Scan for the cell matching the given text and deliver its (X, Y) coordinate at center. 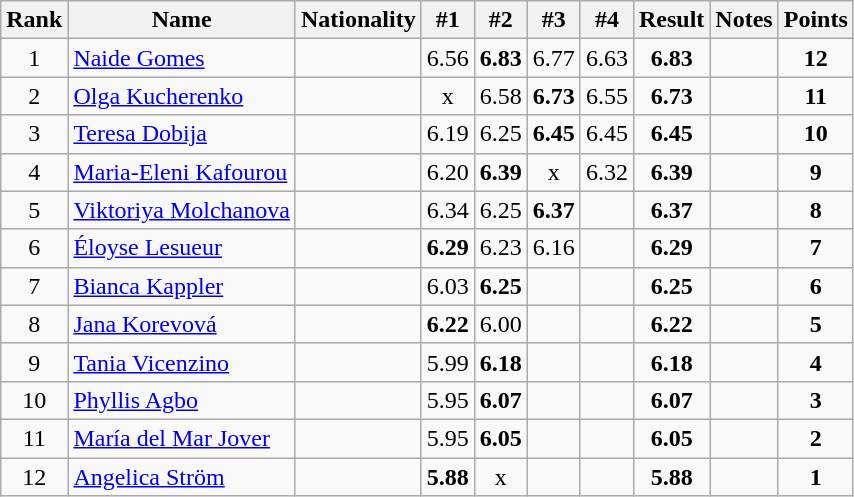
#2 (500, 20)
Viktoriya Molchanova (182, 210)
Olga Kucherenko (182, 96)
6.77 (554, 58)
Éloyse Lesueur (182, 248)
#3 (554, 20)
Angelica Ström (182, 477)
Rank (34, 20)
6.34 (448, 210)
Maria-Eleni Kafourou (182, 172)
Bianca Kappler (182, 286)
Jana Korevová (182, 324)
María del Mar Jover (182, 438)
6.00 (500, 324)
6.63 (606, 58)
Notes (744, 20)
6.58 (500, 96)
Phyllis Agbo (182, 400)
5.99 (448, 362)
Name (182, 20)
Tania Vicenzino (182, 362)
6.19 (448, 134)
#4 (606, 20)
6.55 (606, 96)
6.32 (606, 172)
6.20 (448, 172)
Result (671, 20)
6.23 (500, 248)
6.03 (448, 286)
6.16 (554, 248)
6.56 (448, 58)
Teresa Dobija (182, 134)
#1 (448, 20)
Points (816, 20)
Nationality (358, 20)
Naide Gomes (182, 58)
